Determine the (x, y) coordinate at the center of the cell enclosing the given text.  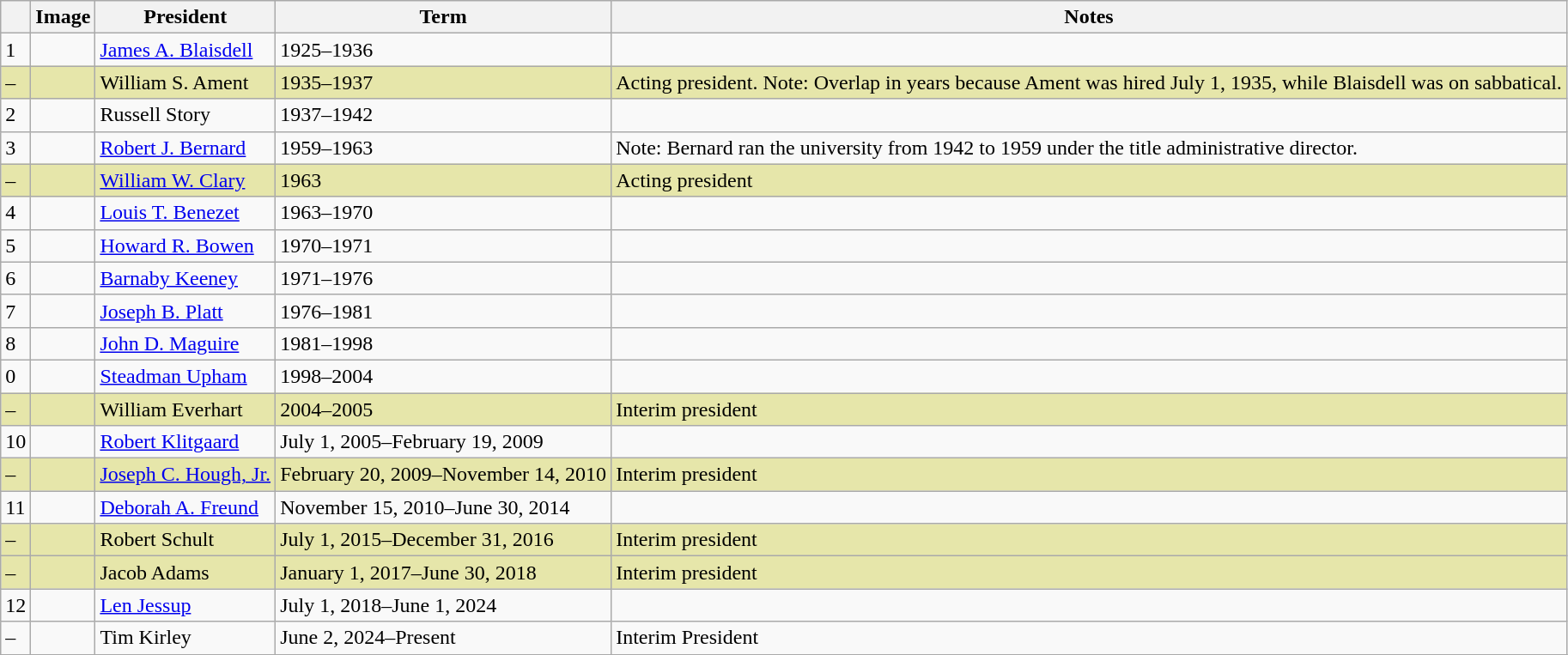
Interim President (1089, 638)
William Everhart (185, 409)
William S. Ament (185, 82)
5 (15, 246)
Joseph B. Platt (185, 311)
Robert J. Bernard (185, 148)
1998–2004 (443, 376)
1 (15, 50)
July 1, 2005–February 19, 2009 (443, 442)
Robert Klitgaard (185, 442)
November 15, 2010–June 30, 2014 (443, 507)
3 (15, 148)
1925–1936 (443, 50)
1959–1963 (443, 148)
William W. Clary (185, 180)
8 (15, 343)
0 (15, 376)
Jacob Adams (185, 573)
12 (15, 605)
Term (443, 17)
1963 (443, 180)
James A. Blaisdell (185, 50)
January 1, 2017–June 30, 2018 (443, 573)
2 (15, 115)
Louis T. Benezet (185, 213)
John D. Maguire (185, 343)
Tim Kirley (185, 638)
July 1, 2015–December 31, 2016 (443, 540)
Russell Story (185, 115)
Barnaby Keeney (185, 278)
2004–2005 (443, 409)
1937–1942 (443, 115)
4 (15, 213)
1976–1981 (443, 311)
Steadman Upham (185, 376)
Len Jessup (185, 605)
Acting president (1089, 180)
President (185, 17)
Image (64, 17)
February 20, 2009–November 14, 2010 (443, 475)
6 (15, 278)
July 1, 2018–June 1, 2024 (443, 605)
Joseph C. Hough, Jr. (185, 475)
1981–1998 (443, 343)
Notes (1089, 17)
Acting president. Note: Overlap in years because Ament was hired July 1, 1935, while Blaisdell was on sabbatical. (1089, 82)
Deborah A. Freund (185, 507)
June 2, 2024–Present (443, 638)
1963–1970 (443, 213)
Howard R. Bowen (185, 246)
Robert Schult (185, 540)
11 (15, 507)
7 (15, 311)
1935–1937 (443, 82)
1971–1976 (443, 278)
Note: Bernard ran the university from 1942 to 1959 under the title administrative director. (1089, 148)
1970–1971 (443, 246)
10 (15, 442)
